Detect which cell encompasses the target text, then output its [X, Y] center coordinate. 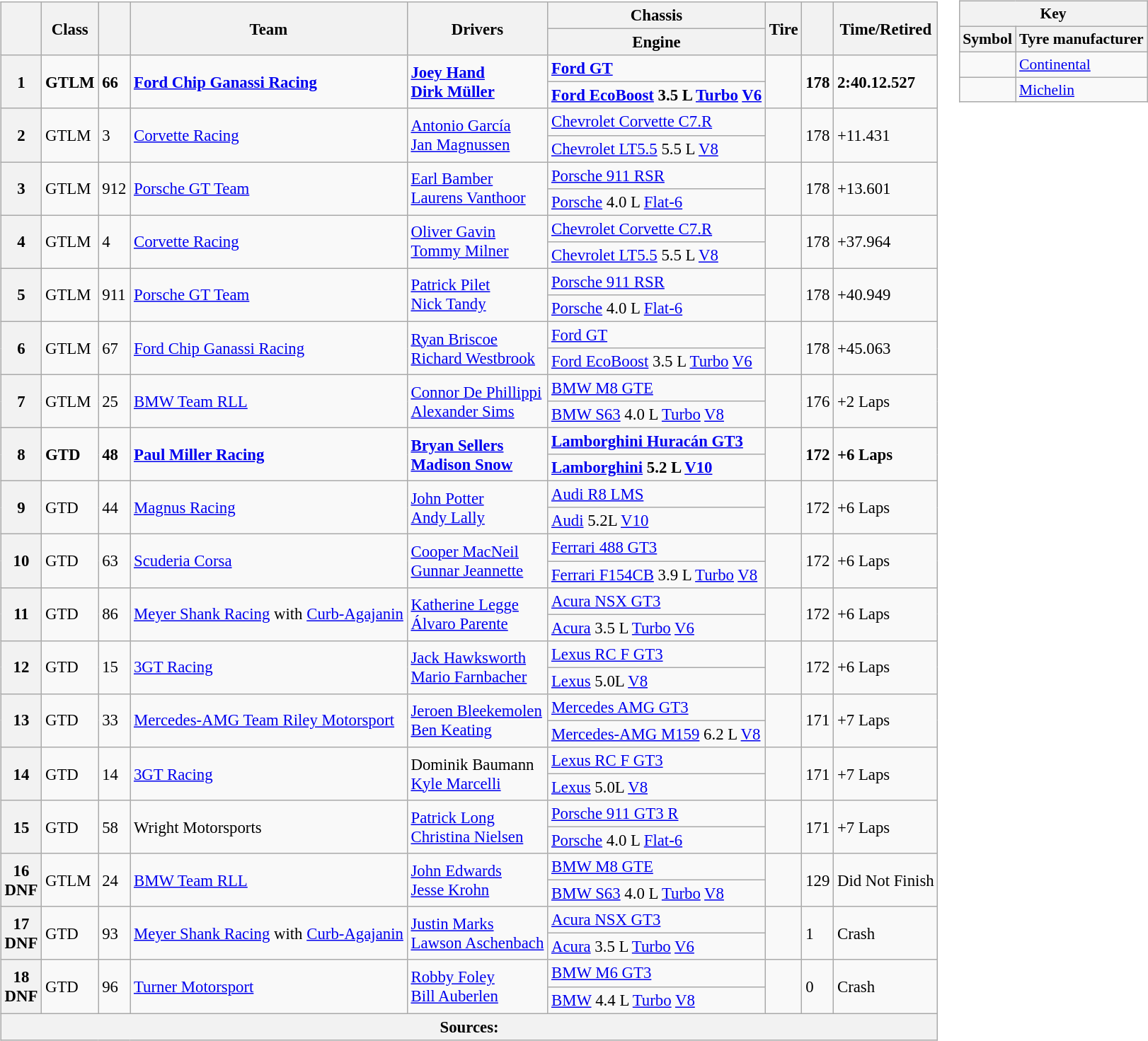
2 [21, 134]
17DNF [21, 933]
Jack Hawksworth Mario Farnbacher [477, 667]
Time/Retired [886, 28]
2:40.12.527 [886, 82]
Connor De Phillippi Alexander Sims [477, 401]
Dominik Baumann Kyle Marcelli [477, 774]
Audi R8 LMS [657, 495]
Team [269, 28]
+13.601 [886, 188]
John Edwards Jesse Krohn [477, 880]
8 [21, 454]
Justin Marks Lawson Aschenbach [477, 933]
0 [818, 987]
Did Not Finish [886, 880]
Magnus Racing [269, 508]
16DNF [21, 880]
Turner Motorsport [269, 987]
+45.063 [886, 348]
Porsche 911 GT3 R [657, 814]
24 [115, 880]
Symbol [987, 39]
Wright Motorsports [269, 827]
Mercedes-AMG M159 6.2 L V8 [657, 734]
48 [115, 454]
+2 Laps [886, 401]
6 [21, 348]
Antonio García Jan Magnussen [477, 134]
+11.431 [886, 134]
Class [70, 28]
44 [115, 508]
Lamborghini 5.2 L V10 [657, 468]
10 [21, 560]
176 [818, 401]
Tire [783, 28]
Paul Miller Racing [269, 454]
Jeroen Bleekemolen Ben Keating [477, 720]
Joey Hand Dirk Müller [477, 82]
Mercedes-AMG Team Riley Motorsport [269, 720]
Mercedes AMG GT3 [657, 707]
18DNF [21, 987]
129 [818, 880]
Sources: [469, 1027]
911 [115, 294]
9 [21, 508]
63 [115, 560]
Cooper MacNeil Gunnar Jeannette [477, 560]
5 [21, 294]
912 [115, 188]
Chassis [657, 16]
93 [115, 933]
Key [1053, 14]
67 [115, 348]
Continental [1081, 64]
John Potter Andy Lally [477, 508]
25 [115, 401]
96 [115, 987]
66 [115, 82]
Ferrari F154CB 3.9 L Turbo V8 [657, 574]
Audi 5.2L V10 [657, 521]
BMW 4.4 L Turbo V8 [657, 1000]
13 [21, 720]
+40.949 [886, 294]
Bryan Sellers Madison Snow [477, 454]
Lamborghini Huracán GT3 [657, 442]
Patrick Pilet Nick Tandy [477, 294]
Tyre manufacturer [1081, 39]
Oliver Gavin Tommy Milner [477, 242]
7 [21, 401]
86 [115, 614]
12 [21, 667]
Michelin [1081, 90]
Scuderia Corsa [269, 560]
Ryan Briscoe Richard Westbrook [477, 348]
Earl Bamber Laurens Vanthoor [477, 188]
+37.964 [886, 242]
33 [115, 720]
58 [115, 827]
Katherine Legge Álvaro Parente [477, 614]
Ferrari 488 GT3 [657, 548]
Drivers [477, 28]
11 [21, 614]
Robby Foley Bill Auberlen [477, 987]
BMW M6 GT3 [657, 973]
Engine [657, 42]
Patrick Long Christina Nielsen [477, 827]
